Locate the cell with the specified text and output its [x, y] center coordinate. 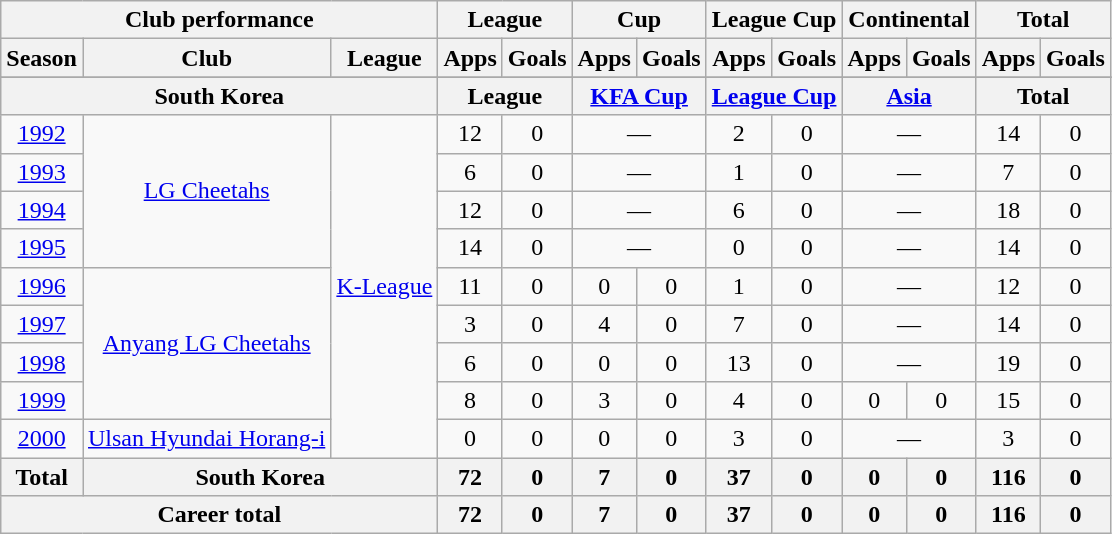
18 [1008, 210]
K-League [384, 286]
1998 [42, 362]
Asia [909, 96]
1999 [42, 400]
1992 [42, 134]
13 [738, 362]
1997 [42, 324]
Cup [639, 20]
1996 [42, 286]
Ulsan Hyundai Horang-i [206, 438]
Club performance [220, 20]
19 [1008, 362]
Career total [220, 515]
Anyang LG Cheetahs [206, 343]
11 [470, 286]
1994 [42, 210]
1993 [42, 172]
2000 [42, 438]
1995 [42, 248]
8 [470, 400]
Club [206, 58]
Season [42, 58]
2 [738, 134]
KFA Cup [639, 96]
LG Cheetahs [206, 191]
Continental [909, 20]
15 [1008, 400]
